Locate the cell with the specified text and output its (x, y) center coordinate. 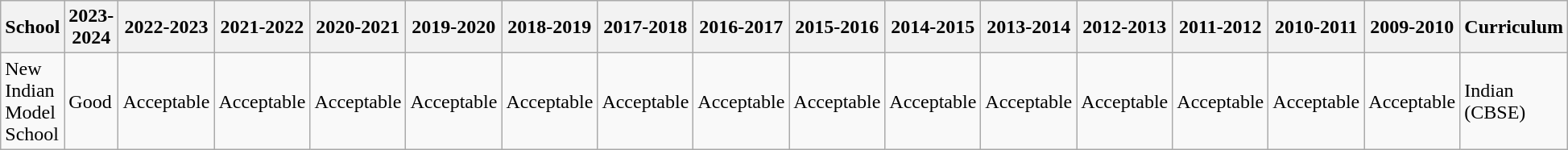
2020-2021 (358, 27)
2023-2024 (92, 27)
2021-2022 (263, 27)
2019-2020 (454, 27)
2013-2014 (1029, 27)
2010-2011 (1316, 27)
2018-2019 (549, 27)
2016-2017 (741, 27)
2015-2016 (838, 27)
Indian (CBSE) (1514, 102)
2014-2015 (933, 27)
2012-2013 (1124, 27)
2009-2010 (1413, 27)
2011-2012 (1221, 27)
2017-2018 (646, 27)
New Indian Model School (32, 102)
2022-2023 (166, 27)
Curriculum (1514, 27)
School (32, 27)
Good (92, 102)
